Output the (x, y) coordinate of the center of the cell containing the given text.  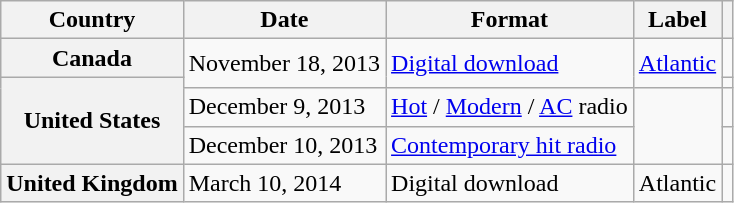
Hot / Modern / AC radio (510, 107)
United States (92, 120)
Country (92, 20)
March 10, 2014 (284, 183)
United Kingdom (92, 183)
Contemporary hit radio (510, 145)
December 10, 2013 (284, 145)
November 18, 2013 (284, 64)
Format (510, 20)
Canada (92, 58)
December 9, 2013 (284, 107)
Label (677, 20)
Date (284, 20)
